Return [X, Y] of the center of cell containing provided text 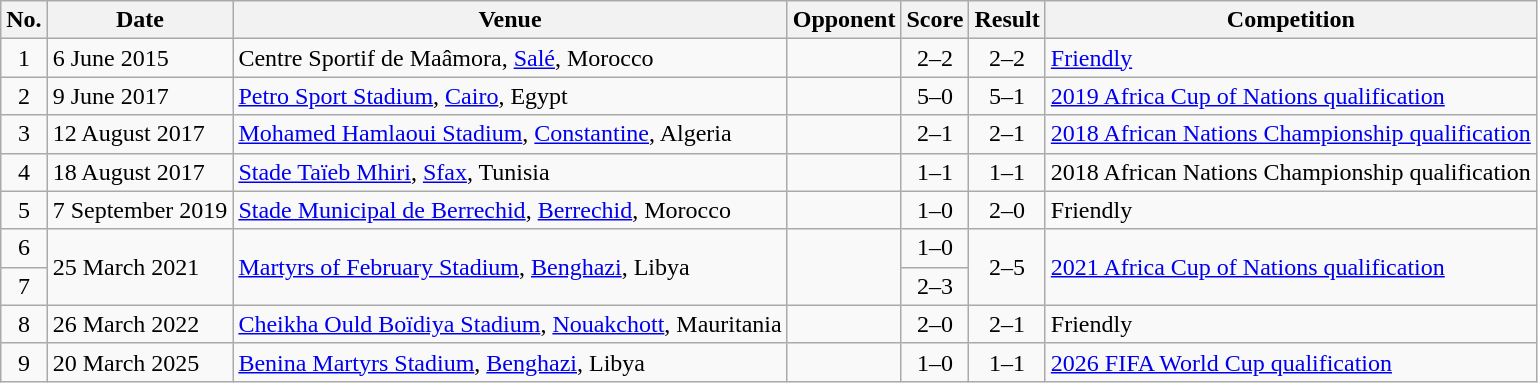
2019 Africa Cup of Nations qualification [1290, 96]
2–5 [1007, 267]
Centre Sportif de Maâmora, Salé, Morocco [510, 58]
Stade Municipal de Berrechid, Berrechid, Morocco [510, 210]
Competition [1290, 20]
20 March 2025 [140, 362]
2–3 [935, 286]
Result [1007, 20]
5–1 [1007, 96]
12 August 2017 [140, 134]
No. [24, 20]
Benina Martyrs Stadium, Benghazi, Libya [510, 362]
2 [24, 96]
5–0 [935, 96]
Opponent [844, 20]
Martyrs of February Stadium, Benghazi, Libya [510, 267]
18 August 2017 [140, 172]
6 [24, 248]
25 March 2021 [140, 267]
6 June 2015 [140, 58]
Venue [510, 20]
1 [24, 58]
Mohamed Hamlaoui Stadium, Constantine, Algeria [510, 134]
7 September 2019 [140, 210]
Date [140, 20]
5 [24, 210]
8 [24, 324]
Cheikha Ould Boïdiya Stadium, Nouakchott, Mauritania [510, 324]
Stade Taïeb Mhiri, Sfax, Tunisia [510, 172]
2021 Africa Cup of Nations qualification [1290, 267]
2026 FIFA World Cup qualification [1290, 362]
9 [24, 362]
Score [935, 20]
7 [24, 286]
26 March 2022 [140, 324]
Petro Sport Stadium, Cairo, Egypt [510, 96]
4 [24, 172]
3 [24, 134]
9 June 2017 [140, 96]
